Detect which cell encompasses the target text, then output its [x, y] center coordinate. 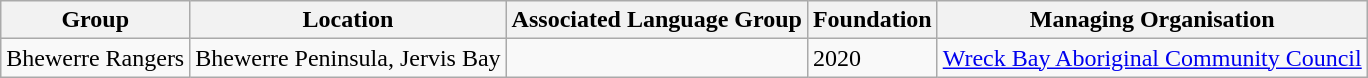
Bhewerre Peninsula, Jervis Bay [348, 58]
Foundation [872, 20]
Group [96, 20]
Wreck Bay Aboriginal Community Council [1152, 58]
Managing Organisation [1152, 20]
Bhewerre Rangers [96, 58]
Associated Language Group [656, 20]
Location [348, 20]
2020 [872, 58]
